Extract the [X, Y] coordinate from the center of the cell holding the provided text.  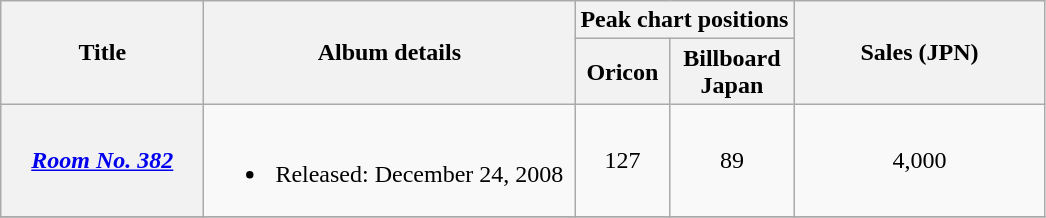
Released: December 24, 2008 [390, 160]
Oricon [622, 72]
Peak chart positions [684, 20]
89 [732, 160]
Title [102, 52]
127 [622, 160]
Sales (JPN) [920, 52]
Billboard Japan [732, 72]
Album details [390, 52]
Room No. 382 [102, 160]
4,000 [920, 160]
